For the text-containing cell, return its midpoint in (x, y) coordinate format. 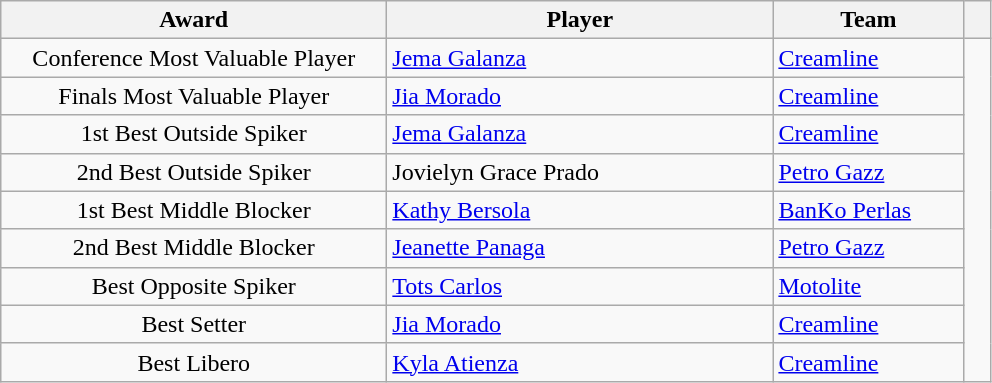
Best Setter (194, 324)
BanKo Perlas (868, 210)
Team (868, 20)
1st Best Outside Spiker (194, 134)
Kathy Bersola (580, 210)
Finals Most Valuable Player (194, 96)
Conference Most Valuable Player (194, 58)
2nd Best Middle Blocker (194, 248)
Player (580, 20)
Jeanette Panaga (580, 248)
Best Opposite Spiker (194, 286)
1st Best Middle Blocker (194, 210)
Kyla Atienza (580, 362)
Tots Carlos (580, 286)
2nd Best Outside Spiker (194, 172)
Jovielyn Grace Prado (580, 172)
Best Libero (194, 362)
Award (194, 20)
Motolite (868, 286)
